Find where the given text appears and provide that cell's center as [X, Y] coordinate. 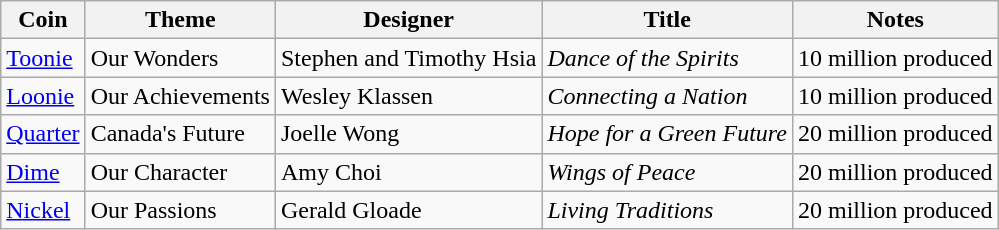
Our Wonders [180, 58]
Connecting a Nation [668, 96]
Our Character [180, 172]
Gerald Gloade [408, 210]
Designer [408, 20]
Quarter [43, 134]
Theme [180, 20]
Loonie [43, 96]
Dance of the Spirits [668, 58]
Title [668, 20]
Canada's Future [180, 134]
Living Traditions [668, 210]
Our Achievements [180, 96]
Wesley Klassen [408, 96]
Toonie [43, 58]
Joelle Wong [408, 134]
Stephen and Timothy Hsia [408, 58]
Nickel [43, 210]
Wings of Peace [668, 172]
Hope for a Green Future [668, 134]
Coin [43, 20]
Notes [895, 20]
Dime [43, 172]
Our Passions [180, 210]
Amy Choi [408, 172]
